Capture the cell that displays the provided text and extract its (x, y) central coordinate. 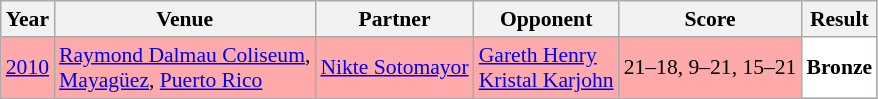
Partner (394, 19)
21–18, 9–21, 15–21 (710, 68)
2010 (28, 68)
Nikte Sotomayor (394, 68)
Venue (184, 19)
Result (839, 19)
Gareth Henry Kristal Karjohn (546, 68)
Bronze (839, 68)
Year (28, 19)
Raymond Dalmau Coliseum,Mayagüez, Puerto Rico (184, 68)
Score (710, 19)
Opponent (546, 19)
